Return [X, Y] of the center of cell containing provided text 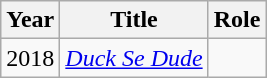
Title [134, 20]
Year [30, 20]
Role [237, 20]
Duck Se Dude [134, 58]
2018 [30, 58]
